Identify which cell holds the provided text, then report its [X, Y] central coordinate. 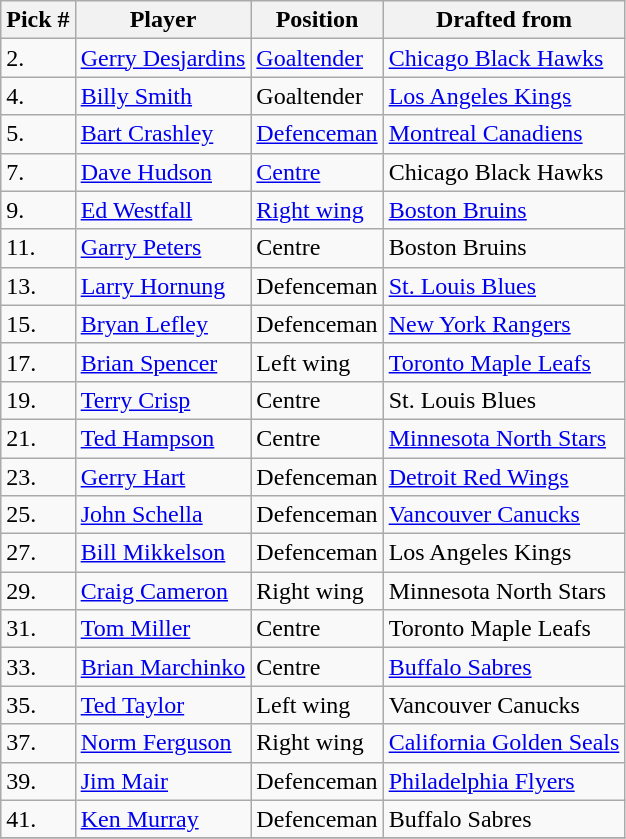
Ed Westfall [163, 210]
39. [38, 781]
17. [38, 362]
Gerry Desjardins [163, 58]
Garry Peters [163, 248]
11. [38, 248]
29. [38, 591]
Pick # [38, 20]
19. [38, 400]
23. [38, 477]
Player [163, 20]
Brian Spencer [163, 362]
2. [38, 58]
Drafted from [504, 20]
15. [38, 324]
41. [38, 819]
Craig Cameron [163, 591]
Ted Hampson [163, 438]
31. [38, 629]
Position [317, 20]
Larry Hornung [163, 286]
27. [38, 553]
Bart Crashley [163, 134]
7. [38, 172]
Bill Mikkelson [163, 553]
Norm Ferguson [163, 743]
Tom Miller [163, 629]
Brian Marchinko [163, 667]
Ted Taylor [163, 705]
5. [38, 134]
California Golden Seals [504, 743]
13. [38, 286]
Jim Mair [163, 781]
Terry Crisp [163, 400]
Ken Murray [163, 819]
Detroit Red Wings [504, 477]
Philadelphia Flyers [504, 781]
33. [38, 667]
Bryan Lefley [163, 324]
New York Rangers [504, 324]
Montreal Canadiens [504, 134]
Dave Hudson [163, 172]
25. [38, 515]
9. [38, 210]
4. [38, 96]
37. [38, 743]
35. [38, 705]
John Schella [163, 515]
21. [38, 438]
Billy Smith [163, 96]
Gerry Hart [163, 477]
